Locate the cell with the specified text and output its [X, Y] center coordinate. 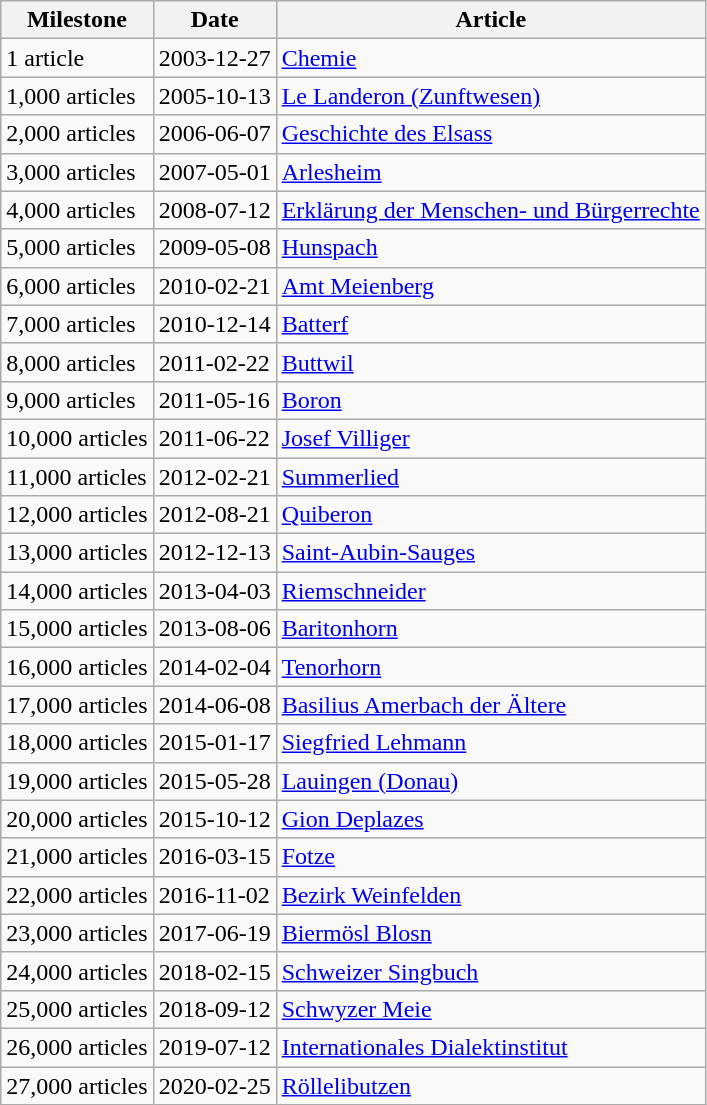
2012-12-13 [214, 553]
Bezirk Weinfelden [490, 895]
2018-09-12 [214, 1009]
26,000 articles [77, 1047]
Tenorhorn [490, 667]
Date [214, 20]
1 article [77, 58]
23,000 articles [77, 933]
2012-02-21 [214, 477]
24,000 articles [77, 971]
Geschichte des Elsass [490, 134]
2010-12-14 [214, 324]
2007-05-01 [214, 172]
2015-05-28 [214, 781]
2014-06-08 [214, 705]
2020-02-25 [214, 1085]
12,000 articles [77, 515]
20,000 articles [77, 819]
2011-06-22 [214, 438]
2011-05-16 [214, 400]
Hunspach [490, 248]
2013-04-03 [214, 591]
2006-06-07 [214, 134]
16,000 articles [77, 667]
2013-08-06 [214, 629]
15,000 articles [77, 629]
Riemschneider [490, 591]
Summerlied [490, 477]
2011-02-22 [214, 362]
Saint-Aubin-Sauges [490, 553]
2015-01-17 [214, 743]
9,000 articles [77, 400]
2005-10-13 [214, 96]
Amt Meienberg [490, 286]
2017-06-19 [214, 933]
21,000 articles [77, 857]
Röllelibutzen [490, 1085]
Schweizer Singbuch [490, 971]
1,000 articles [77, 96]
22,000 articles [77, 895]
Milestone [77, 20]
2,000 articles [77, 134]
Quiberon [490, 515]
2016-11-02 [214, 895]
2015-10-12 [214, 819]
Biermösl Blosn [490, 933]
2003-12-27 [214, 58]
3,000 articles [77, 172]
Le Landeron (Zunftwesen) [490, 96]
Article [490, 20]
Chemie [490, 58]
17,000 articles [77, 705]
Siegfried Lehmann [490, 743]
25,000 articles [77, 1009]
Fotze [490, 857]
2012-08-21 [214, 515]
4,000 articles [77, 210]
Buttwil [490, 362]
Schwyzer Meie [490, 1009]
2019-07-12 [214, 1047]
2018-02-15 [214, 971]
2010-02-21 [214, 286]
2016-03-15 [214, 857]
2014-02-04 [214, 667]
Arlesheim [490, 172]
Lauingen (Donau) [490, 781]
Josef Villiger [490, 438]
Baritonhorn [490, 629]
10,000 articles [77, 438]
19,000 articles [77, 781]
8,000 articles [77, 362]
5,000 articles [77, 248]
6,000 articles [77, 286]
7,000 articles [77, 324]
2008-07-12 [214, 210]
13,000 articles [77, 553]
Batterf [490, 324]
11,000 articles [77, 477]
Gion Deplazes [490, 819]
14,000 articles [77, 591]
Internationales Dialektinstitut [490, 1047]
18,000 articles [77, 743]
Boron [490, 400]
Basilius Amerbach der Ältere [490, 705]
27,000 articles [77, 1085]
2009-05-08 [214, 248]
Erklärung der Menschen- und Bürgerrechte [490, 210]
